Return (X, Y) of the center of cell containing provided text 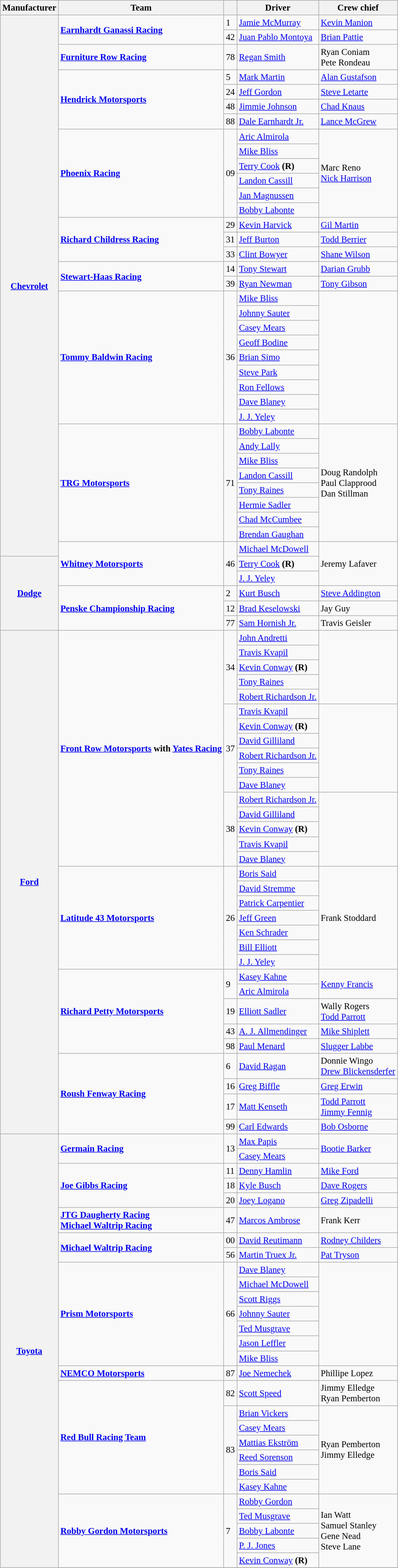
Tony Stewart (278, 269)
Jason Leffler (278, 1344)
Jay Guy (358, 608)
78 (230, 57)
48 (230, 107)
Elliott Sadler (278, 1012)
Clint Bowyer (278, 254)
Mattias Ekström (278, 1442)
Michael Waltrip Racing (141, 1247)
Prism Motorsports (141, 1314)
TRG Motorsports (141, 483)
Joe Gibbs Racing (141, 1185)
Scott Speed (278, 1393)
Marc Reno Nick Harrison (358, 173)
12 (230, 608)
19 (230, 1012)
Phillipe Lopez (358, 1373)
Frank Stoddard (358, 918)
Germain Racing (141, 1148)
Matt Kenseth (278, 1107)
Shane Wilson (358, 254)
Brad Keselowski (278, 608)
Chad Knaus (358, 107)
Marcos Ambrose (278, 1221)
Juan Pablo Montoya (278, 37)
77 (230, 623)
46 (230, 564)
24 (230, 92)
Front Row Motorsports with Yates Racing (141, 748)
33 (230, 254)
26 (230, 918)
Ryan Coniam Pete Rondeau (358, 57)
38 (230, 829)
Phoenix Racing (141, 173)
Greg Erwin (358, 1086)
Richard Childress Racing (141, 239)
Bob Osborne (358, 1126)
Brian Vickers (278, 1413)
1 (230, 23)
Brendan Gaughan (278, 535)
66 (230, 1314)
Ian Watt Samuel Stanley Gene Nead Steve Lane (358, 1531)
00 (230, 1240)
71 (230, 483)
Kevin Harvick (278, 225)
Doug Randolph Paul Clapprood Dan Stillman (358, 483)
Furniture Row Racing (141, 57)
Joe Nemechek (278, 1373)
Robby Gordon Motorsports (141, 1531)
David Reutimann (278, 1240)
Reed Sorenson (278, 1457)
Jeff Gordon (278, 92)
Driver (278, 8)
47 (230, 1221)
Brian Pattie (358, 37)
14 (230, 269)
Earnhardt Ganassi Racing (141, 30)
Darian Grubb (358, 269)
NEMCO Motorsports (141, 1373)
Bootie Barker (358, 1148)
Crew chief (358, 8)
Dave Rogers (358, 1186)
Wally Rogers Todd Parrott (358, 1012)
Geoff Bodine (278, 343)
42 (230, 37)
31 (230, 240)
Latitude 43 Motorsports (141, 918)
Rodney Childers (358, 1240)
18 (230, 1186)
Jeremy Lafaver (358, 564)
Dodge (29, 593)
David Stremme (278, 888)
Alan Gustafson (358, 77)
Bill Elliott (278, 947)
Chad McCumbee (278, 520)
29 (230, 225)
David Ragan (278, 1066)
Travis Geisler (358, 623)
87 (230, 1373)
37 (230, 748)
Hermie Sadler (278, 505)
20 (230, 1200)
Tommy Baldwin Racing (141, 357)
Jamie McMurray (278, 23)
Chevrolet (29, 286)
9 (230, 984)
Ryan Pemberton Jimmy Elledge (358, 1450)
P. J. Jones (278, 1546)
Kenny Francis (358, 984)
Todd Berrier (358, 240)
Kevin Manion (358, 23)
11 (230, 1171)
98 (230, 1046)
7 (230, 1531)
Whitney Motorsports (141, 564)
56 (230, 1255)
Patrick Carpentier (278, 903)
Steve Addington (358, 593)
Ken Schrader (278, 933)
Pat Tryson (358, 1255)
Penske Championship Racing (141, 608)
Paul Menard (278, 1046)
5 (230, 77)
Tony Gibson (358, 284)
Richard Petty Motorsports (141, 1012)
Ford (29, 882)
Martin Truex Jr. (278, 1255)
16 (230, 1086)
Donnie Wingo Drew Blickensderfer (358, 1066)
Manufacturer (29, 8)
JTG Daugherty RacingMichael Waltrip Racing (141, 1221)
Sam Hornish Jr. (278, 623)
A. J. Allmendinger (278, 1031)
Roush Fenway Racing (141, 1093)
Lance McGrew (358, 122)
Jan Magnussen (278, 195)
Ryan Newman (278, 284)
Jimmie Johnson (278, 107)
Dale Earnhardt Jr. (278, 122)
39 (230, 284)
Jimmy Elledge Ryan Pemberton (358, 1393)
2 (230, 593)
Scott Riggs (278, 1299)
83 (230, 1450)
6 (230, 1066)
Joey Logano (278, 1200)
Slugger Labbe (358, 1046)
Carl Edwards (278, 1126)
Frank Kerr (358, 1221)
Stewart-Haas Racing (141, 276)
82 (230, 1393)
Jeff Burton (278, 240)
Greg Biffle (278, 1086)
Mark Martin (278, 77)
Regan Smith (278, 57)
Team (141, 8)
Todd Parrott Jimmy Fennig (358, 1107)
Andy Lally (278, 446)
Ron Fellows (278, 387)
Hendrick Motorsports (141, 99)
Kyle Busch (278, 1186)
Gil Martin (358, 225)
Kurt Busch (278, 593)
Robby Gordon (278, 1502)
43 (230, 1031)
99 (230, 1126)
36 (230, 357)
13 (230, 1148)
Mike Ford (358, 1171)
Red Bull Racing Team (141, 1437)
Max Papis (278, 1141)
Jeff Green (278, 918)
17 (230, 1107)
Denny Hamlin (278, 1171)
Mike Shiplett (358, 1031)
Brian Simo (278, 358)
88 (230, 122)
Greg Zipadelli (358, 1200)
Toyota (29, 1351)
34 (230, 667)
Steve Park (278, 372)
Steve Letarte (358, 92)
09 (230, 173)
John Andretti (278, 638)
